Pinpoint the cell where the given text exists, returning its (X, Y) midpoint coordinate. 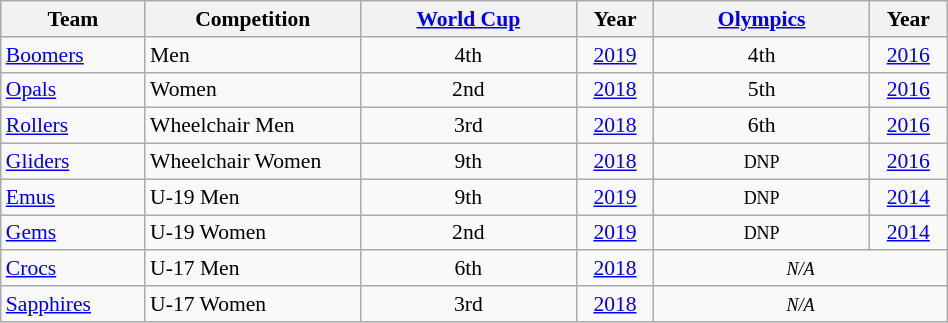
Gliders (73, 162)
Wheelchair Men (253, 126)
Opals (73, 90)
U-19 Men (253, 197)
Crocs (73, 269)
Competition (253, 19)
Men (253, 55)
U-17 Men (253, 269)
Olympics (762, 19)
5th (762, 90)
Team (73, 19)
U-19 Women (253, 233)
Boomers (73, 55)
Sapphires (73, 304)
Emus (73, 197)
U-17 Women (253, 304)
World Cup (469, 19)
Gems (73, 233)
Women (253, 90)
Wheelchair Women (253, 162)
Rollers (73, 126)
